For the text-containing cell, return its midpoint in [X, Y] coordinate format. 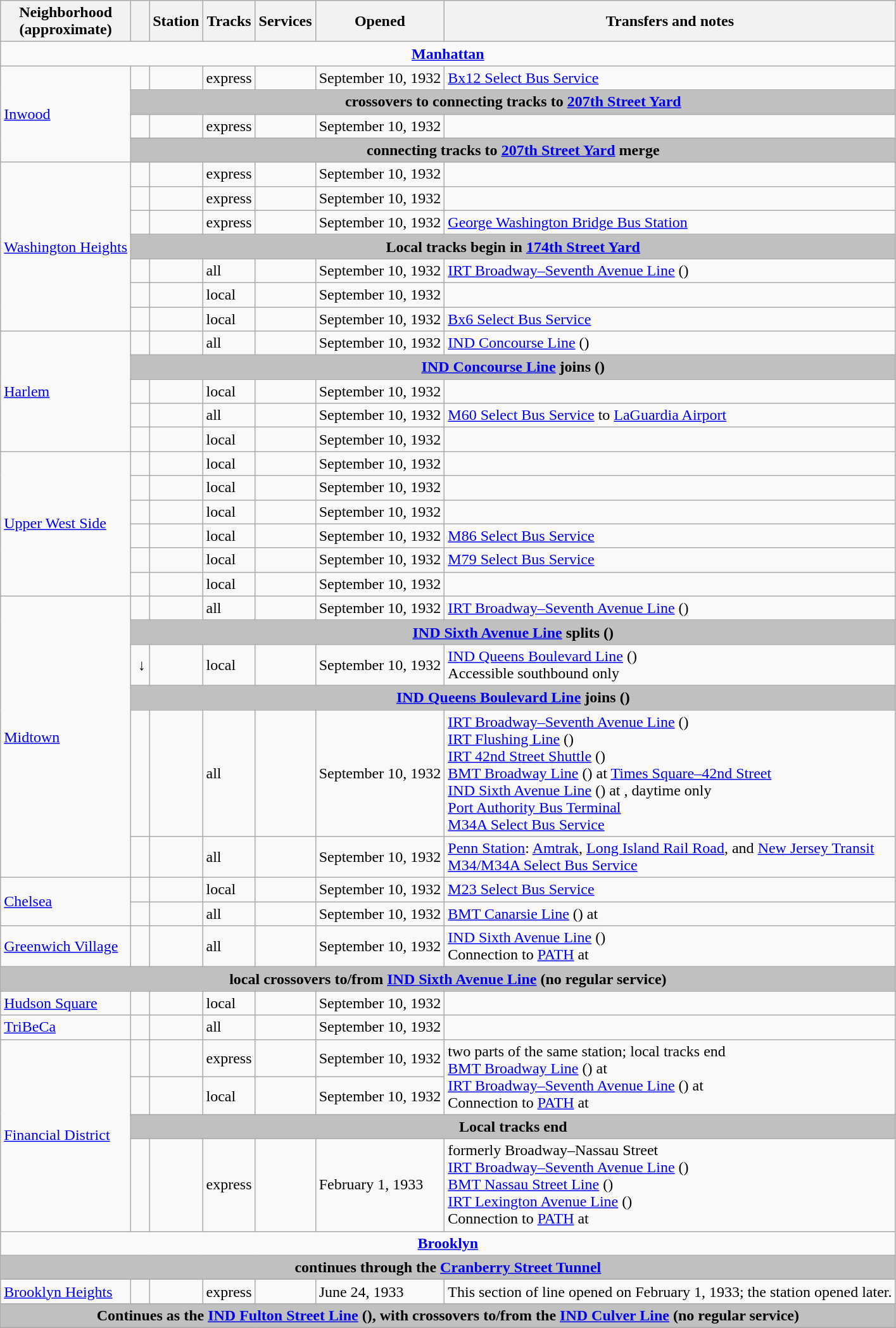
Services [285, 22]
M60 Select Bus Service to LaGuardia Airport [670, 415]
Hudson Square [66, 1003]
Opened [380, 22]
Upper West Side [66, 524]
local crossovers to/from IND Sixth Avenue Line (no regular service) [448, 979]
crossovers to connecting tracks to 207th Street Yard [514, 102]
connecting tracks to 207th Street Yard merge [514, 150]
continues through the Cranberry Street Tunnel [448, 1267]
Inwood [66, 114]
Brooklyn Heights [66, 1291]
Financial District [66, 1135]
formerly Broadway–Nassau StreetIRT Broadway–Seventh Avenue Line ()BMT Nassau Street Line ()IRT Lexington Avenue Line ()Connection to PATH at [670, 1185]
Station [176, 22]
George Washington Bridge Bus Station [670, 222]
IND Concourse Line joins () [514, 367]
IND Sixth Avenue Line ()Connection to PATH at [670, 946]
IND Concourse Line () [670, 343]
IND Sixth Avenue Line splits () [514, 632]
Brooklyn [448, 1243]
Continues as the IND Fulton Street Line (), with crossovers to/from the IND Culver Line (no regular service) [448, 1315]
TriBeCa [66, 1027]
Greenwich Village [66, 946]
Penn Station: Amtrak, Long Island Rail Road, and New Jersey TransitM34/M34A Select Bus Service [670, 857]
IND Queens Boulevard Line joins () [514, 697]
BMT Canarsie Line () at [670, 914]
Manhattan [448, 54]
Washington Heights [66, 246]
Tracks [229, 22]
Transfers and notes [670, 22]
M79 Select Bus Service [670, 560]
June 24, 1933 [380, 1291]
Local tracks begin in 174th Street Yard [514, 246]
This section of line opened on February 1, 1933; the station opened later. [670, 1291]
M23 Select Bus Service [670, 890]
Neighborhood(approximate) [66, 22]
February 1, 1933 [380, 1185]
two parts of the same station; local tracks endBMT Broadway Line () at IRT Broadway–Seventh Avenue Line () at Connection to PATH at [670, 1077]
↓ [141, 665]
Bx6 Select Bus Service [670, 319]
M86 Select Bus Service [670, 536]
Midtown [66, 737]
Harlem [66, 391]
Local tracks end [514, 1127]
IND Queens Boulevard Line ()Accessible southbound only [670, 665]
Chelsea [66, 902]
Bx12 Select Bus Service [670, 78]
